For the text-containing cell, return its midpoint in [X, Y] coordinate format. 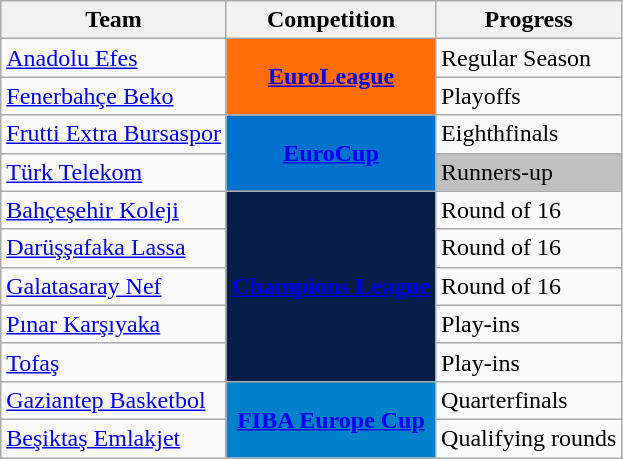
Quarterfinals [529, 400]
Bahçeşehir Koleji [114, 210]
Anadolu Efes [114, 58]
FIBA Europe Cup [330, 419]
Playoffs [529, 96]
Beşiktaş Emlakjet [114, 438]
Competition [330, 20]
Frutti Extra Bursaspor [114, 134]
Runners-up [529, 172]
Gaziantep Basketbol [114, 400]
EuroCup [330, 153]
Tofaş [114, 362]
Türk Telekom [114, 172]
Progress [529, 20]
Team [114, 20]
EuroLeague [330, 77]
Pınar Karşıyaka [114, 324]
Fenerbahçe Beko [114, 96]
Regular Season [529, 58]
Qualifying rounds [529, 438]
Galatasaray Nef [114, 286]
Darüşşafaka Lassa [114, 248]
Champions League [330, 286]
Eighthfinals [529, 134]
